Pinpoint the cell where the given text exists, returning its [X, Y] midpoint coordinate. 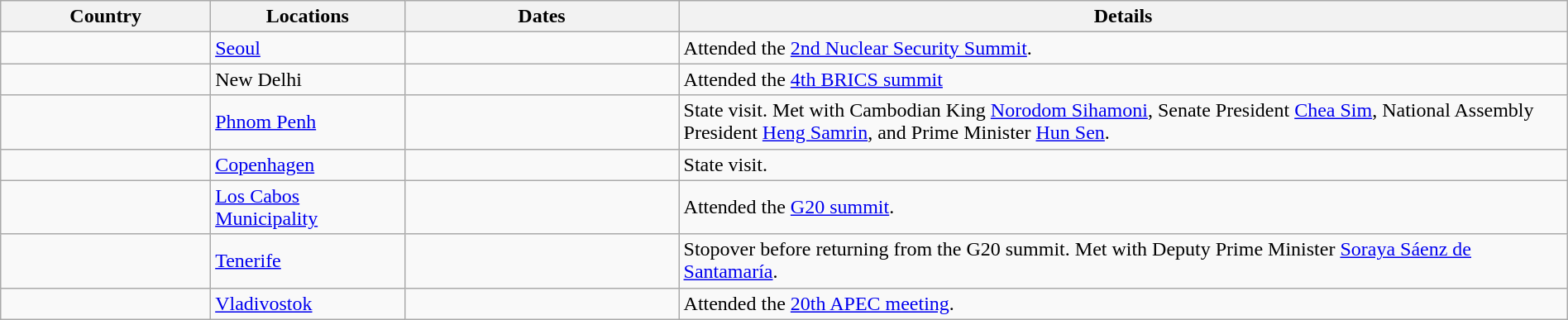
Stopover before returning from the G20 summit. Met with Deputy Prime Minister Soraya Sáenz de Santamaría. [1123, 261]
Details [1123, 17]
State visit. [1123, 165]
Dates [542, 17]
Attended the 4th BRICS summit [1123, 79]
Country [106, 17]
Attended the G20 summit. [1123, 207]
Attended the 20th APEC meeting. [1123, 303]
Tenerife [308, 261]
Attended the 2nd Nuclear Security Summit. [1123, 48]
Phnom Penh [308, 122]
Seoul [308, 48]
Vladivostok [308, 303]
Los Cabos Municipality [308, 207]
Copenhagen [308, 165]
New Delhi [308, 79]
Locations [308, 17]
